Return (x, y) of the center of cell containing provided text 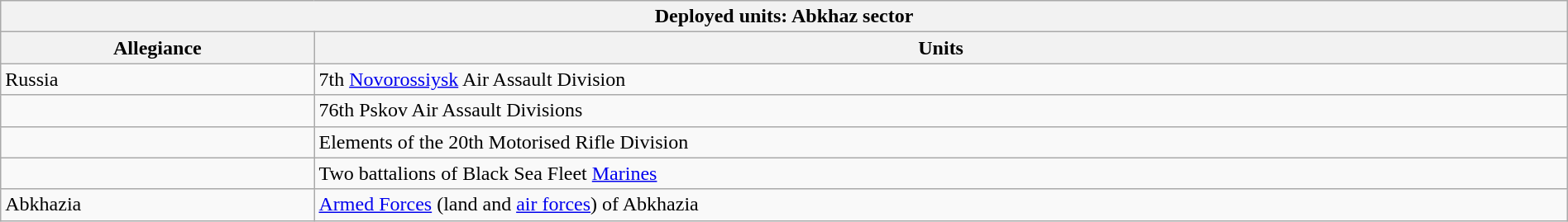
Two battalions of Black Sea Fleet Marines (941, 173)
Deployed units: Abkhaz sector (784, 17)
Units (941, 48)
Abkhazia (157, 205)
Allegiance (157, 48)
Armed Forces (land and air forces) of Abkhazia (941, 205)
7th Novorossiysk Air Assault Division (941, 79)
Russia (157, 79)
Elements of the 20th Motorised Rifle Division (941, 142)
76th Pskov Air Assault Divisions (941, 111)
